From the cell containing the given text, extract its center point as (x, y) coordinate. 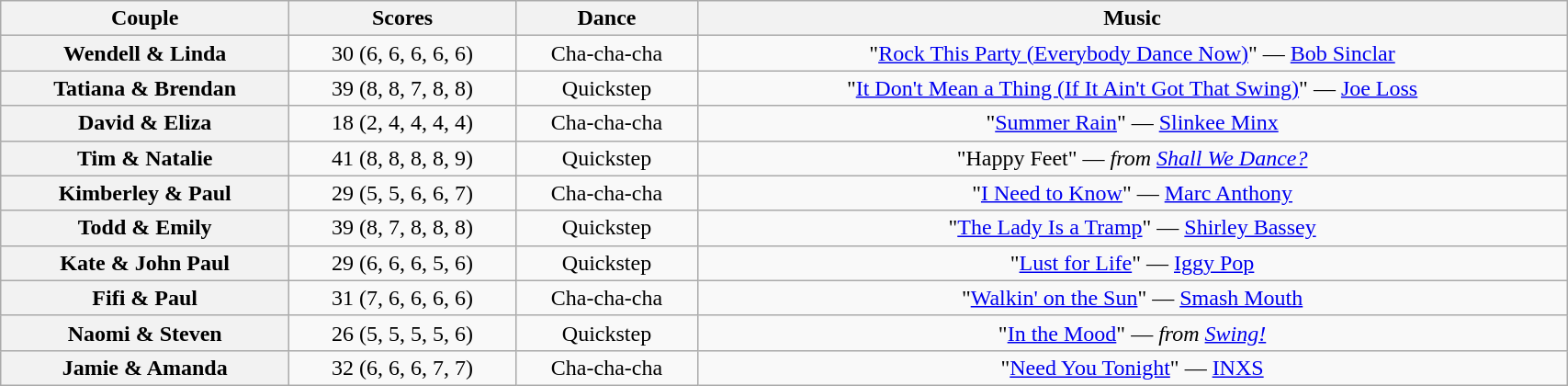
"Need You Tonight" — INXS (1132, 368)
"Summer Rain" — Slinkee Minx (1132, 123)
"The Lady Is a Tramp" — Shirley Bassey (1132, 228)
"It Don't Mean a Thing (If It Ain't Got That Swing)" — Joe Loss (1132, 88)
29 (5, 5, 6, 6, 7) (402, 193)
"Happy Feet" — from Shall We Dance? (1132, 158)
Tim & Natalie (145, 158)
"I Need to Know" — Marc Anthony (1132, 193)
39 (8, 7, 8, 8, 8) (402, 228)
"Lust for Life" — Iggy Pop (1132, 263)
Music (1132, 18)
39 (8, 8, 7, 8, 8) (402, 88)
41 (8, 8, 8, 8, 9) (402, 158)
"Walkin' on the Sun" — Smash Mouth (1132, 298)
Jamie & Amanda (145, 368)
Kimberley & Paul (145, 193)
29 (6, 6, 6, 5, 6) (402, 263)
David & Eliza (145, 123)
Todd & Emily (145, 228)
Kate & John Paul (145, 263)
26 (5, 5, 5, 5, 6) (402, 333)
Tatiana & Brendan (145, 88)
"Rock This Party (Everybody Dance Now)" — Bob Sinclar (1132, 53)
Couple (145, 18)
Naomi & Steven (145, 333)
30 (6, 6, 6, 6, 6) (402, 53)
"In the Mood" — from Swing! (1132, 333)
Fifi & Paul (145, 298)
32 (6, 6, 6, 7, 7) (402, 368)
31 (7, 6, 6, 6, 6) (402, 298)
Dance (607, 18)
Wendell & Linda (145, 53)
18 (2, 4, 4, 4, 4) (402, 123)
Scores (402, 18)
